For the text-containing cell, return its midpoint in (x, y) coordinate format. 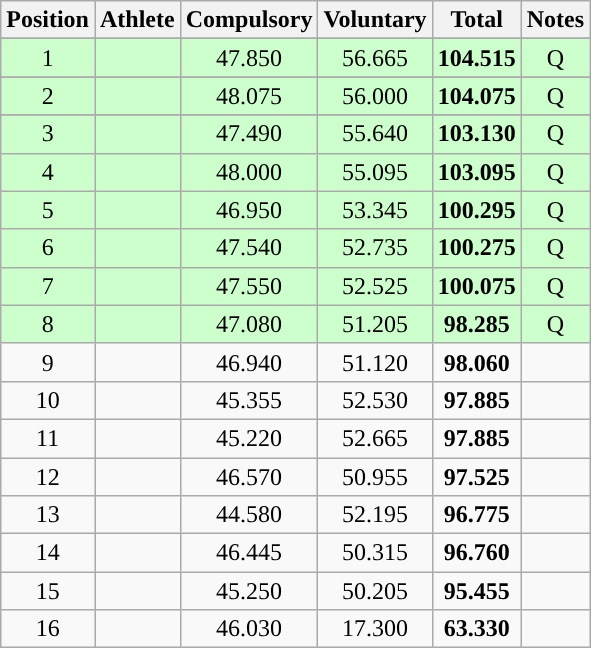
98.285 (476, 324)
100.275 (476, 248)
46.030 (249, 629)
Athlete (137, 20)
96.775 (476, 515)
55.095 (375, 172)
103.130 (476, 134)
98.060 (476, 362)
100.295 (476, 210)
47.540 (249, 248)
46.570 (249, 477)
45.250 (249, 591)
7 (48, 286)
Position (48, 20)
5 (48, 210)
100.075 (476, 286)
Notes (555, 20)
3 (48, 134)
48.000 (249, 172)
10 (48, 400)
55.640 (375, 134)
16 (48, 629)
48.075 (249, 96)
56.000 (375, 96)
46.940 (249, 362)
56.665 (375, 58)
47.490 (249, 134)
11 (48, 438)
51.205 (375, 324)
Compulsory (249, 20)
44.580 (249, 515)
53.345 (375, 210)
104.075 (476, 96)
46.445 (249, 553)
14 (48, 553)
52.530 (375, 400)
47.080 (249, 324)
96.760 (476, 553)
104.515 (476, 58)
50.205 (375, 591)
50.315 (375, 553)
63.330 (476, 629)
46.950 (249, 210)
8 (48, 324)
9 (48, 362)
Total (476, 20)
2 (48, 96)
52.665 (375, 438)
45.355 (249, 400)
6 (48, 248)
47.850 (249, 58)
103.095 (476, 172)
95.455 (476, 591)
52.195 (375, 515)
97.525 (476, 477)
51.120 (375, 362)
Voluntary (375, 20)
4 (48, 172)
12 (48, 477)
45.220 (249, 438)
13 (48, 515)
50.955 (375, 477)
17.300 (375, 629)
52.525 (375, 286)
52.735 (375, 248)
15 (48, 591)
47.550 (249, 286)
1 (48, 58)
